Return (X, Y) of the center of cell containing provided text 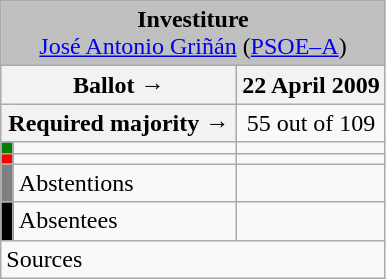
InvestitureJosé Antonio Griñán (PSOE–A) (193, 34)
55 out of 109 (311, 123)
Sources (193, 259)
Absentees (125, 221)
Required majority → (119, 123)
22 April 2009 (311, 85)
Abstentions (125, 183)
Ballot → (119, 85)
